Provide the [x, y] coordinate of the cell's center where the given text is located.  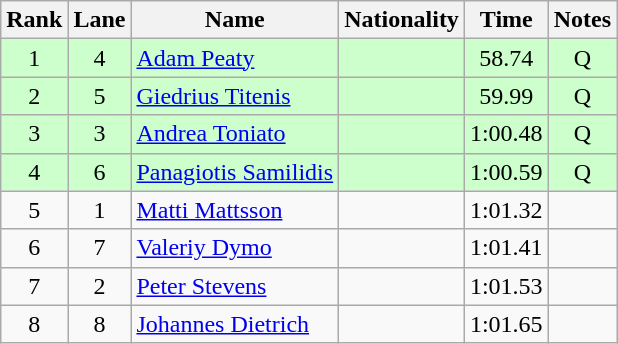
Name [235, 20]
Lane [100, 20]
Giedrius Titenis [235, 96]
1:00.48 [506, 134]
1:00.59 [506, 172]
59.99 [506, 96]
Johannes Dietrich [235, 324]
Time [506, 20]
Notes [582, 20]
Adam Peaty [235, 58]
1:01.53 [506, 286]
Andrea Toniato [235, 134]
Matti Mattsson [235, 210]
Rank [34, 20]
1:01.32 [506, 210]
1:01.41 [506, 248]
Peter Stevens [235, 286]
1:01.65 [506, 324]
Panagiotis Samilidis [235, 172]
Nationality [402, 20]
Valeriy Dymo [235, 248]
58.74 [506, 58]
